Locate the cell with the specified text and output its (X, Y) center coordinate. 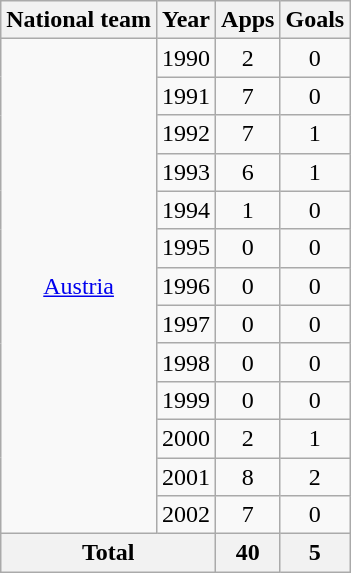
1996 (186, 286)
1992 (186, 134)
8 (248, 477)
Total (108, 553)
1993 (186, 172)
National team (79, 20)
2002 (186, 515)
Year (186, 20)
2000 (186, 438)
1990 (186, 58)
1995 (186, 248)
Goals (315, 20)
1998 (186, 362)
2001 (186, 477)
5 (315, 553)
6 (248, 172)
40 (248, 553)
1999 (186, 400)
1994 (186, 210)
1991 (186, 96)
Austria (79, 286)
Apps (248, 20)
1997 (186, 324)
